Return (x, y) of the center of cell containing provided text 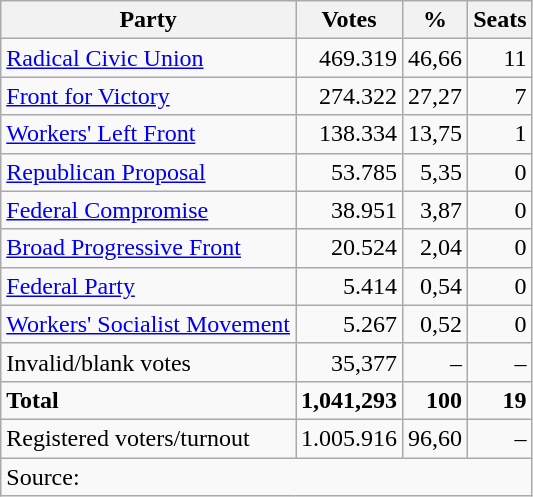
1.005.916 (350, 438)
100 (436, 400)
Source: (266, 477)
Federal Party (148, 286)
0,54 (436, 286)
Republican Proposal (148, 172)
Federal Compromise (148, 210)
1 (500, 134)
Total (148, 400)
2,04 (436, 248)
7 (500, 96)
5.267 (350, 324)
Workers' Left Front (148, 134)
274.322 (350, 96)
0,52 (436, 324)
Broad Progressive Front (148, 248)
1,041,293 (350, 400)
Party (148, 20)
11 (500, 58)
469.319 (350, 58)
Seats (500, 20)
138.334 (350, 134)
Front for Victory (148, 96)
19 (500, 400)
35,377 (350, 362)
20.524 (350, 248)
13,75 (436, 134)
27,27 (436, 96)
Registered voters/turnout (148, 438)
46,66 (436, 58)
3,87 (436, 210)
38.951 (350, 210)
Workers' Socialist Movement (148, 324)
Votes (350, 20)
% (436, 20)
96,60 (436, 438)
5,35 (436, 172)
5.414 (350, 286)
Radical Civic Union (148, 58)
Invalid/blank votes (148, 362)
53.785 (350, 172)
